Output the (X, Y) coordinate of the center of the cell containing the given text.  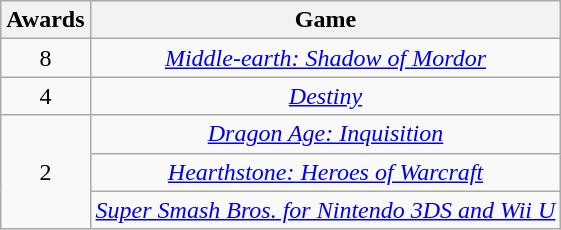
Awards (46, 20)
Dragon Age: Inquisition (326, 134)
Middle-earth: Shadow of Mordor (326, 58)
Hearthstone: Heroes of Warcraft (326, 172)
Game (326, 20)
2 (46, 172)
Destiny (326, 96)
8 (46, 58)
4 (46, 96)
Super Smash Bros. for Nintendo 3DS and Wii U (326, 210)
